Pinpoint the cell where the given text exists, returning its [x, y] midpoint coordinate. 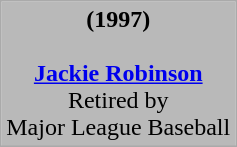
(1997)Jackie RobinsonRetired byMajor League Baseball [118, 74]
